Determine the (X, Y) coordinate at the center of the cell enclosing the given text.  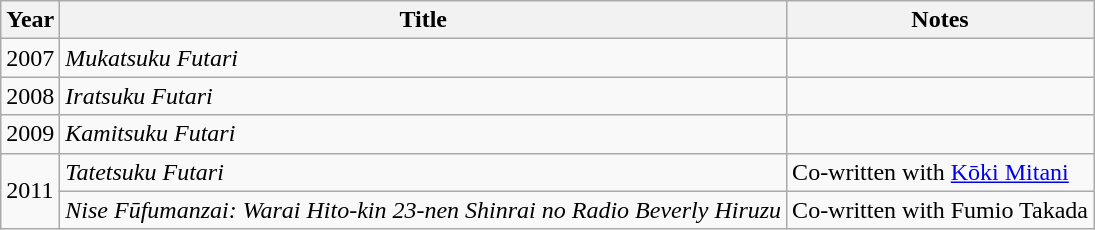
Notes (940, 20)
2011 (30, 191)
Co-written with Kōki Mitani (940, 172)
Iratsuku Futari (424, 96)
Tatetsuku Futari (424, 172)
Nise Fūfumanzai: Warai Hito-kin 23-nen Shinrai no Radio Beverly Hiruzu (424, 210)
2008 (30, 96)
2009 (30, 134)
Kamitsuku Futari (424, 134)
Mukatsuku Futari (424, 58)
2007 (30, 58)
Co-written with Fumio Takada (940, 210)
Title (424, 20)
Year (30, 20)
